For the text-containing cell, return its midpoint in [X, Y] coordinate format. 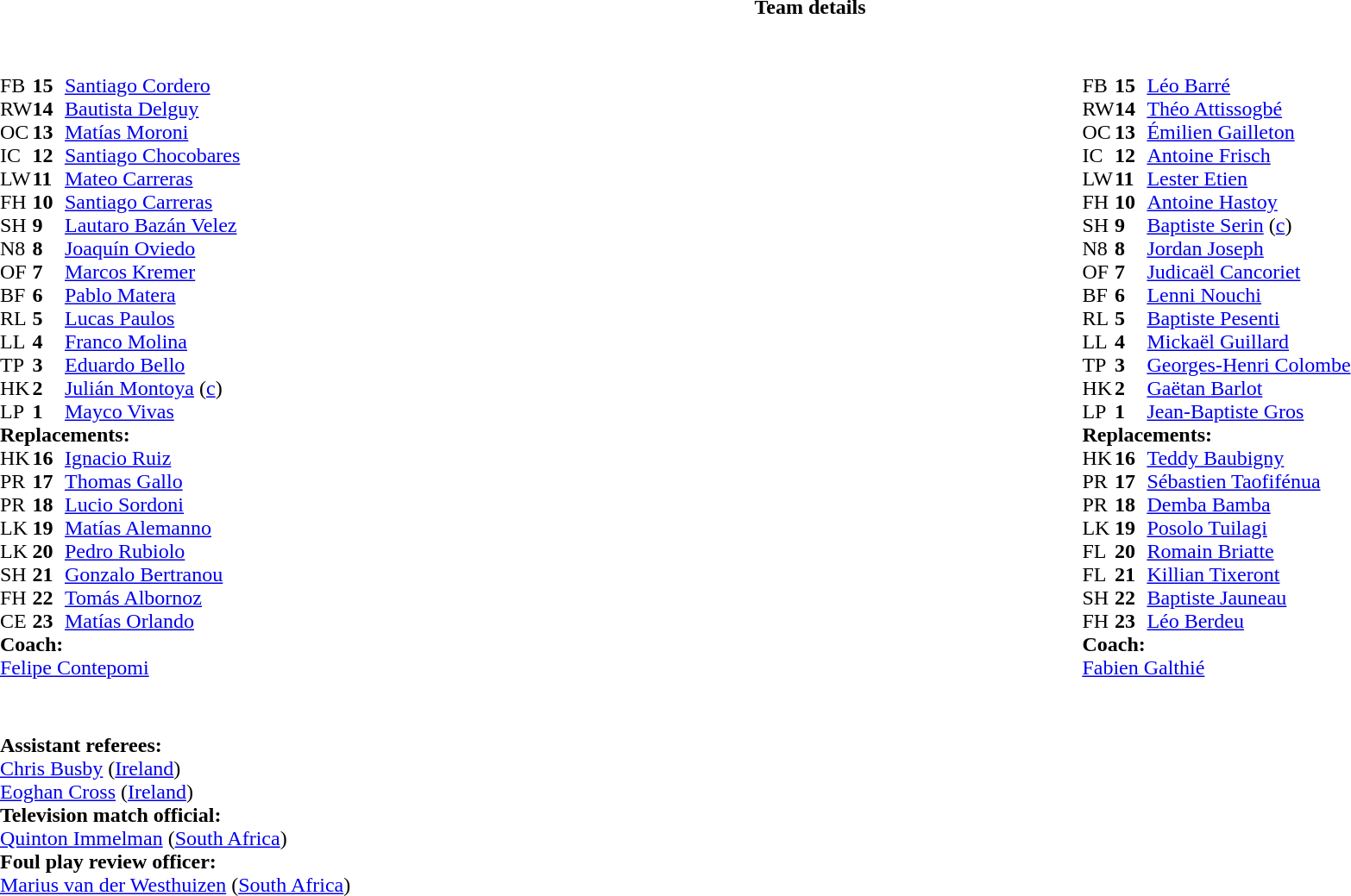
Léo Berdeu [1248, 621]
CE [16, 621]
Teddy Baubigny [1248, 459]
Mateo Carreras [152, 179]
Mayco Vivas [152, 412]
Thomas Gallo [152, 481]
Judicaël Cancoriet [1248, 273]
Pedro Rubiolo [152, 552]
Lucio Sordoni [152, 505]
Felipe Contepomi [120, 667]
Léo Barré [1248, 86]
Joaquín Oviedo [152, 248]
Posolo Tuilagi [1248, 528]
Fabien Galthié [1216, 667]
Matías Moroni [152, 133]
Antoine Hastoy [1248, 202]
Théo Attissogbé [1248, 109]
Killian Tixeront [1248, 574]
Marcos Kremer [152, 273]
Lucas Paulos [152, 319]
Matías Orlando [152, 621]
Tomás Albornoz [152, 598]
Jordan Joseph [1248, 248]
Eduardo Bello [152, 366]
Ignacio Ruiz [152, 459]
Matías Alemanno [152, 528]
Mickaël Guillard [1248, 341]
Romain Briatte [1248, 552]
Émilien Gailleton [1248, 133]
Santiago Carreras [152, 202]
Gonzalo Bertranou [152, 574]
Gaëtan Barlot [1248, 388]
Santiago Cordero [152, 86]
Antoine Frisch [1248, 155]
Jean-Baptiste Gros [1248, 412]
Bautista Delguy [152, 109]
Lester Etien [1248, 179]
Demba Bamba [1248, 505]
Baptiste Serin (c) [1248, 226]
Sébastien Taofifénua [1248, 481]
Lenni Nouchi [1248, 295]
Franco Molina [152, 341]
Georges-Henri Colombe [1248, 366]
Baptiste Pesenti [1248, 319]
Pablo Matera [152, 295]
Baptiste Jauneau [1248, 598]
Julián Montoya (c) [152, 388]
Lautaro Bazán Velez [152, 226]
Santiago Chocobares [152, 155]
